Detect which cell encompasses the target text, then output its (X, Y) center coordinate. 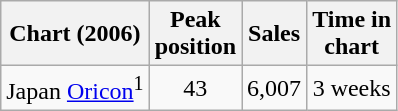
3 weeks (352, 88)
Peakposition (195, 34)
Sales (274, 34)
Japan Oricon1 (75, 88)
43 (195, 88)
6,007 (274, 88)
Chart (2006) (75, 34)
Time inchart (352, 34)
